Pinpoint the cell where the given text exists, returning its (X, Y) midpoint coordinate. 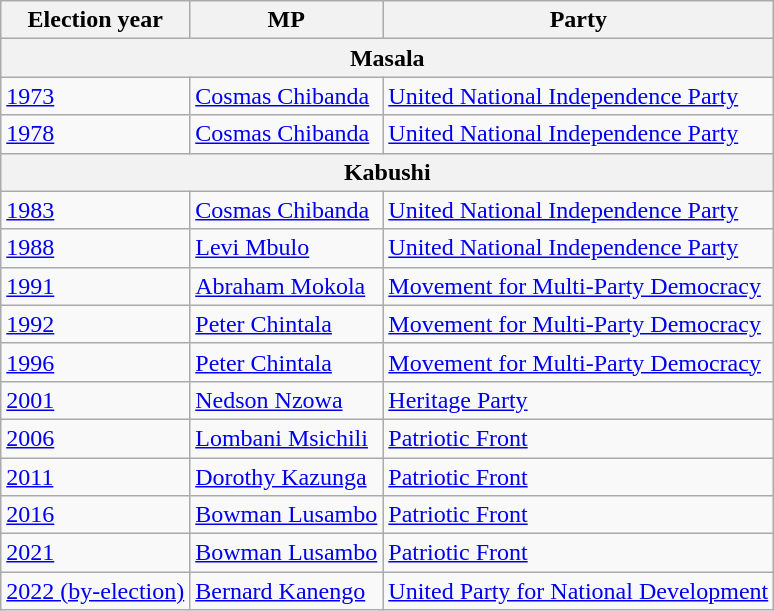
1991 (96, 286)
2001 (96, 400)
Party (578, 20)
MP (286, 20)
1996 (96, 362)
1973 (96, 96)
Dorothy Kazunga (286, 477)
United Party for National Development (578, 591)
Abraham Mokola (286, 286)
Levi Mbulo (286, 248)
2011 (96, 477)
Masala (388, 58)
1988 (96, 248)
1992 (96, 324)
Nedson Nzowa (286, 400)
Kabushi (388, 172)
2006 (96, 438)
2022 (by-election) (96, 591)
1978 (96, 134)
Bernard Kanengo (286, 591)
1983 (96, 210)
Election year (96, 20)
2021 (96, 553)
Heritage Party (578, 400)
Lombani Msichili (286, 438)
2016 (96, 515)
